Identify which cell holds the provided text, then report its (X, Y) central coordinate. 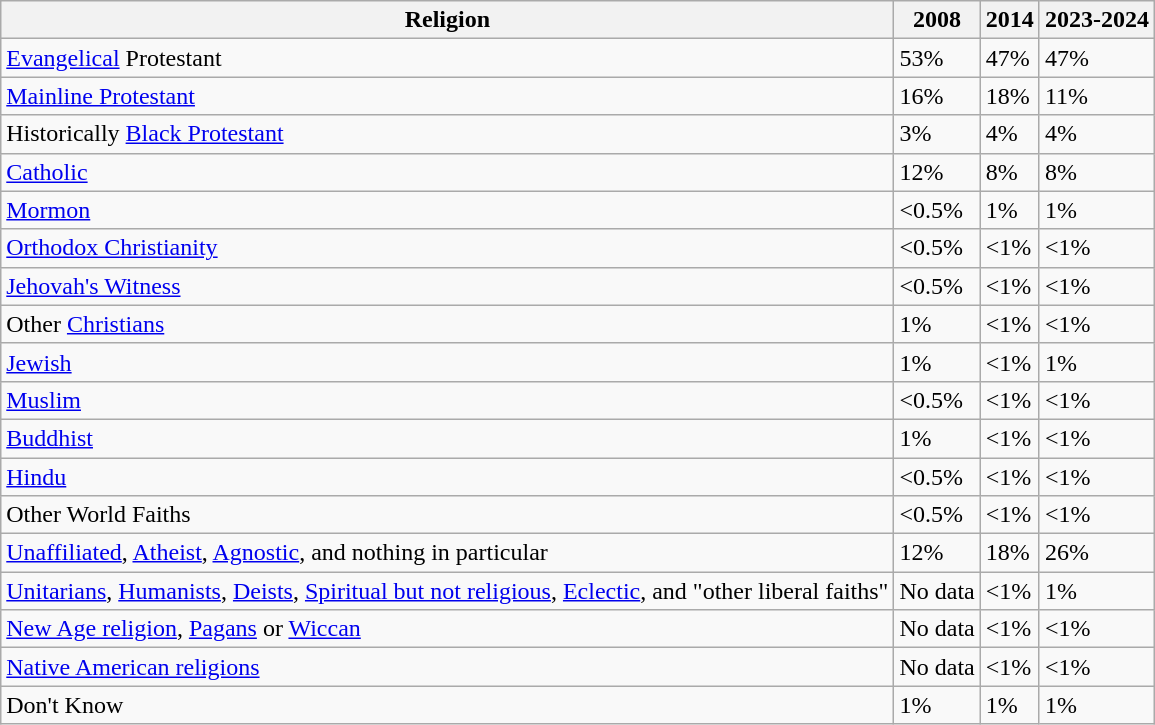
Evangelical Protestant (448, 58)
Unitarians, Humanists, Deists, Spiritual but not religious, Eclectic, and "other liberal faiths" (448, 591)
Unaffiliated, Atheist, Agnostic, and nothing in particular (448, 553)
26% (1096, 553)
Jewish (448, 362)
New Age religion, Pagans or Wiccan (448, 629)
Muslim (448, 400)
2014 (1010, 20)
Don't Know (448, 705)
Catholic (448, 172)
16% (937, 96)
53% (937, 58)
2008 (937, 20)
Mainline Protestant (448, 96)
Jehovah's Witness (448, 286)
2023-2024 (1096, 20)
11% (1096, 96)
Native American religions (448, 667)
Orthodox Christianity (448, 248)
Hindu (448, 477)
Buddhist (448, 438)
Religion (448, 20)
Other Christians (448, 324)
3% (937, 134)
Historically Black Protestant (448, 134)
Mormon (448, 210)
Other World Faiths (448, 515)
